Extract the [X, Y] coordinate from the center of the cell holding the provided text.  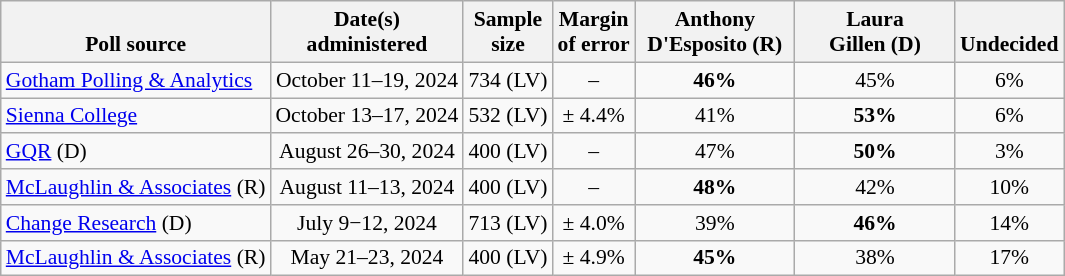
47% [715, 152]
Sienna College [136, 116]
Gotham Polling & Analytics [136, 80]
Change Research (D) [136, 223]
713 (LV) [508, 223]
AnthonyD'Esposito (R) [715, 32]
October 13–17, 2024 [366, 116]
± 4.9% [594, 258]
50% [875, 152]
GQR (D) [136, 152]
48% [715, 187]
Undecided [1009, 32]
734 (LV) [508, 80]
53% [875, 116]
August 26–30, 2024 [366, 152]
38% [875, 258]
3% [1009, 152]
14% [1009, 223]
39% [715, 223]
LauraGillen (D) [875, 32]
May 21–23, 2024 [366, 258]
July 9−12, 2024 [366, 223]
17% [1009, 258]
Date(s)administered [366, 32]
532 (LV) [508, 116]
Samplesize [508, 32]
Poll source [136, 32]
October 11–19, 2024 [366, 80]
42% [875, 187]
10% [1009, 187]
41% [715, 116]
August 11–13, 2024 [366, 187]
± 4.0% [594, 223]
Marginof error [594, 32]
± 4.4% [594, 116]
